Determine the [X, Y] coordinate at the center of the cell enclosing the given text.  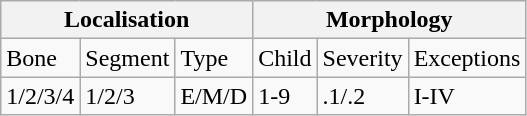
I-IV [467, 96]
Segment [128, 58]
Child [285, 58]
1-9 [285, 96]
.1/.2 [362, 96]
Type [214, 58]
Severity [362, 58]
Exceptions [467, 58]
Localisation [127, 20]
Morphology [390, 20]
Bone [40, 58]
1/2/3 [128, 96]
1/2/3/4 [40, 96]
E/M/D [214, 96]
